Capture the cell that displays the provided text and extract its [x, y] central coordinate. 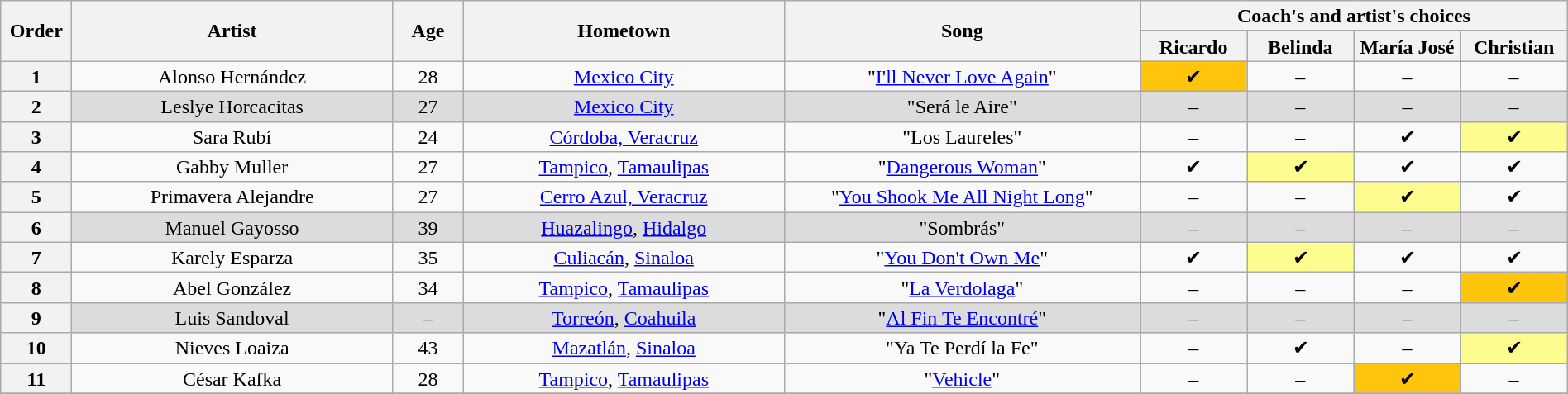
María José [1408, 46]
8 [36, 287]
4 [36, 167]
Leslye Horcacitas [232, 106]
24 [428, 137]
Luis Sandoval [232, 317]
Culiacán, Sinaloa [624, 258]
Artist [232, 31]
"Sombrás" [963, 228]
"Los Laureles" [963, 137]
"Será le Aire" [963, 106]
34 [428, 287]
Karely Esparza [232, 258]
10 [36, 349]
Gabby Muller [232, 167]
39 [428, 228]
"Ya Te Perdí la Fe" [963, 349]
Christian [1513, 46]
11 [36, 378]
"Al Fin Te Encontré" [963, 317]
Córdoba, Veracruz [624, 137]
Order [36, 31]
"La Verdolaga" [963, 287]
Song [963, 31]
Hometown [624, 31]
1 [36, 76]
Age [428, 31]
"Dangerous Woman" [963, 167]
Sara Rubí [232, 137]
"Vehicle" [963, 378]
9 [36, 317]
Alonso Hernández [232, 76]
Huazalingo, Hidalgo [624, 228]
2 [36, 106]
Torreón, Coahuila [624, 317]
35 [428, 258]
Abel González [232, 287]
César Kafka [232, 378]
6 [36, 228]
"I'll Never Love Again" [963, 76]
Coach's and artist's choices [1355, 17]
Manuel Gayosso [232, 228]
"You Don't Own Me" [963, 258]
Nieves Loaiza [232, 349]
5 [36, 197]
Primavera Alejandre [232, 197]
"You Shook Me All Night Long" [963, 197]
Belinda [1300, 46]
Ricardo [1194, 46]
7 [36, 258]
3 [36, 137]
43 [428, 349]
Mazatlán, Sinaloa [624, 349]
Cerro Azul, Veracruz [624, 197]
